Output the (X, Y) coordinate of the center of the cell containing the given text.  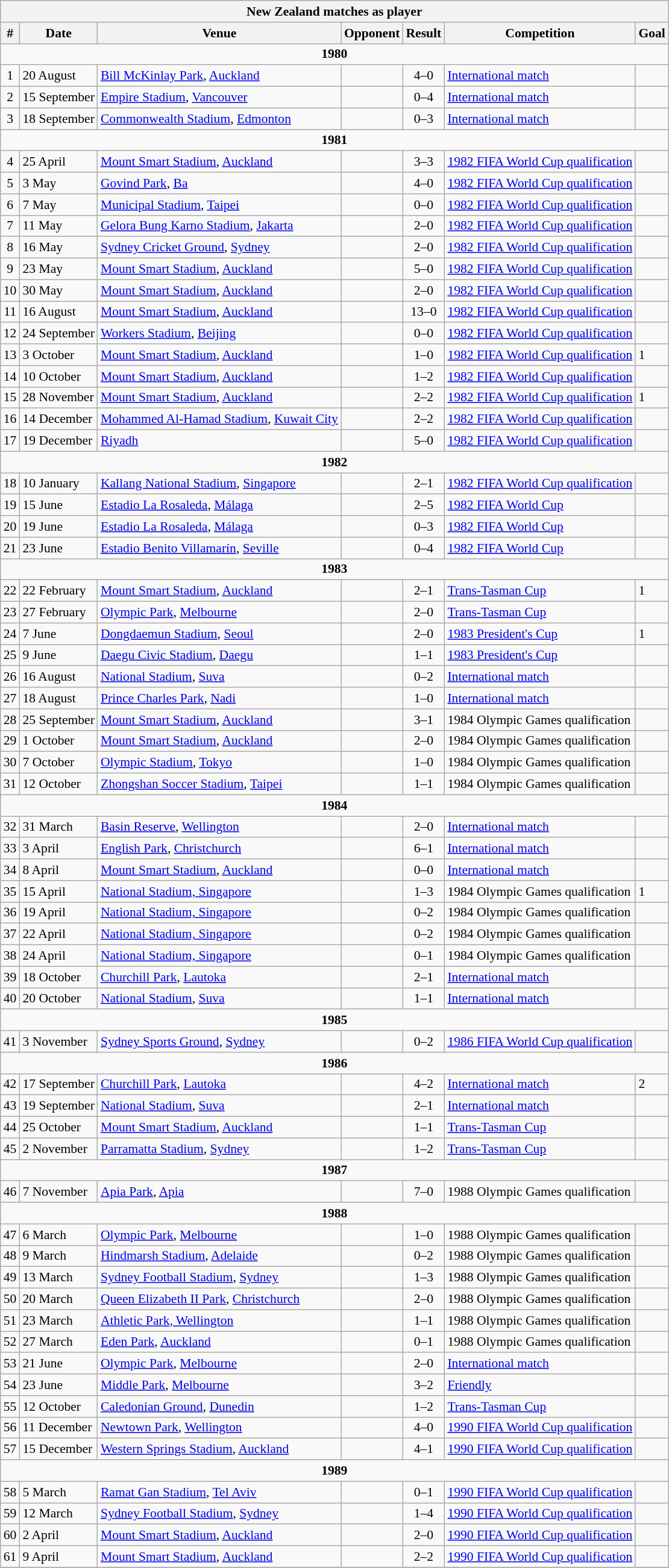
23 March (58, 1320)
20 (10, 526)
Middle Park, Melbourne (219, 1385)
27 (10, 698)
34 (10, 870)
6–1 (423, 849)
11 (10, 312)
2 April (58, 1535)
44 (10, 1128)
3 (10, 119)
21 (10, 548)
14 (10, 376)
10 (10, 290)
42 (10, 1084)
11 December (58, 1428)
22 April (58, 934)
53 (10, 1364)
50 (10, 1299)
Municipal Stadium, Taipei (219, 205)
6 (10, 205)
Daegu Civic Stadium, Daegu (219, 655)
1988 (334, 1213)
61 (10, 1557)
7–0 (423, 1192)
1986 FIFA World Cup qualification (540, 1042)
Zhongshan Soccer Stadium, Taipei (219, 784)
1 October (58, 741)
55 (10, 1407)
20 March (58, 1299)
25 (10, 655)
30 (10, 763)
1981 (334, 140)
New Zealand matches as player (334, 11)
Bill McKinlay Park, Auckland (219, 76)
19 April (58, 913)
Athletic Park, Wellington (219, 1320)
25 September (58, 720)
1989 (334, 1471)
7 November (58, 1192)
31 (10, 784)
15 December (58, 1449)
24 September (58, 334)
10 October (58, 376)
30 May (58, 290)
19 (10, 505)
Apia Park, Apia (219, 1192)
3 May (58, 183)
9 June (58, 655)
11 May (58, 226)
17 (10, 441)
Sydney Sports Ground, Sydney (219, 1042)
21 June (58, 1364)
49 (10, 1278)
48 (10, 1256)
1982 (334, 462)
24 (10, 634)
52 (10, 1342)
20 October (58, 999)
10 January (58, 484)
1980 (334, 54)
6 March (58, 1235)
18 October (58, 977)
8 (10, 248)
15 (10, 398)
Parramatta Stadium, Sydney (219, 1149)
Western Springs Stadium, Auckland (219, 1449)
Basin Reserve, Wellington (219, 827)
3–2 (423, 1385)
38 (10, 956)
14 December (58, 419)
5 March (58, 1492)
Govind Park, Ba (219, 183)
12 (10, 334)
47 (10, 1235)
20 August (58, 76)
Olympic Stadium, Tokyo (219, 763)
40 (10, 999)
35 (10, 892)
19 June (58, 526)
28 November (58, 398)
22 (10, 591)
16 May (58, 248)
Ramat Gan Stadium, Tel Aviv (219, 1492)
33 (10, 849)
60 (10, 1535)
31 March (58, 827)
12 March (58, 1514)
5 (10, 183)
23 (10, 613)
29 (10, 741)
59 (10, 1514)
1–4 (423, 1514)
9 April (58, 1557)
Prince Charles Park, Nadi (219, 698)
8 April (58, 870)
7 October (58, 763)
15 April (58, 892)
Mohammed Al-Hamad Stadium, Kuwait City (219, 419)
4–2 (423, 1084)
1986 (334, 1063)
28 (10, 720)
23 May (58, 269)
Friendly (540, 1385)
3–1 (423, 720)
39 (10, 977)
Date (58, 33)
54 (10, 1385)
18 September (58, 119)
Dongdaemun Stadium, Seoul (219, 634)
13 March (58, 1278)
Workers Stadium, Beijing (219, 334)
Eden Park, Auckland (219, 1342)
27 March (58, 1342)
18 August (58, 698)
Sydney Cricket Ground, Sydney (219, 248)
58 (10, 1492)
16 (10, 419)
Commonwealth Stadium, Edmonton (219, 119)
25 October (58, 1128)
Gelora Bung Karno Stadium, Jakarta (219, 226)
57 (10, 1449)
9 (10, 269)
Result (423, 33)
Estadio Benito Villamarín, Seville (219, 548)
2–5 (423, 505)
37 (10, 934)
41 (10, 1042)
17 September (58, 1084)
25 April (58, 162)
Newtown Park, Wellington (219, 1428)
7 May (58, 205)
9 March (58, 1256)
Hindmarsh Stadium, Adelaide (219, 1256)
26 (10, 677)
4–1 (423, 1449)
19 December (58, 441)
56 (10, 1428)
36 (10, 913)
32 (10, 827)
3 October (58, 355)
15 June (58, 505)
Queen Elizabeth II Park, Christchurch (219, 1299)
4 (10, 162)
Caledonian Ground, Dunedin (219, 1407)
1985 (334, 1020)
English Park, Christchurch (219, 849)
51 (10, 1320)
1984 (334, 805)
Kallang National Stadium, Singapore (219, 484)
45 (10, 1149)
Venue (219, 33)
Riyadh (219, 441)
# (10, 33)
7 (10, 226)
Opponent (372, 33)
15 September (58, 98)
7 June (58, 634)
1987 (334, 1170)
3–3 (423, 162)
19 September (58, 1106)
22 February (58, 591)
46 (10, 1192)
Empire Stadium, Vancouver (219, 98)
24 April (58, 956)
Competition (540, 33)
27 February (58, 613)
3 April (58, 849)
Goal (652, 33)
13 (10, 355)
18 (10, 484)
2 November (58, 1149)
1983 (334, 569)
43 (10, 1106)
3 November (58, 1042)
13–0 (423, 312)
